Extract the [x, y] coordinate from the center of the cell holding the provided text.  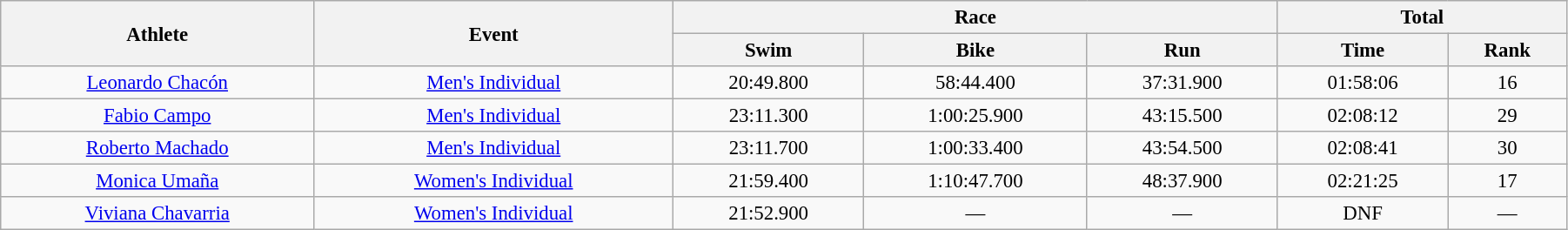
23:11.700 [769, 148]
02:08:12 [1363, 116]
Leonardo Chacón [157, 83]
Run [1182, 51]
Athlete [157, 33]
Swim [769, 51]
Race [975, 17]
Event [494, 33]
23:11.300 [769, 116]
21:59.400 [769, 181]
1:10:47.700 [976, 181]
1:00:33.400 [976, 148]
Total [1422, 17]
Rank [1507, 51]
01:58:06 [1363, 83]
43:54.500 [1182, 148]
Roberto Machado [157, 148]
Bike [976, 51]
Viviana Chavarria [157, 213]
43:15.500 [1182, 116]
20:49.800 [769, 83]
48:37.900 [1182, 181]
DNF [1363, 213]
29 [1507, 116]
37:31.900 [1182, 83]
16 [1507, 83]
Time [1363, 51]
Fabio Campo [157, 116]
17 [1507, 181]
Monica Umaña [157, 181]
21:52.900 [769, 213]
02:08:41 [1363, 148]
30 [1507, 148]
02:21:25 [1363, 181]
58:44.400 [976, 83]
1:00:25.900 [976, 116]
